Extract the [X, Y] coordinate from the center of the cell holding the provided text.  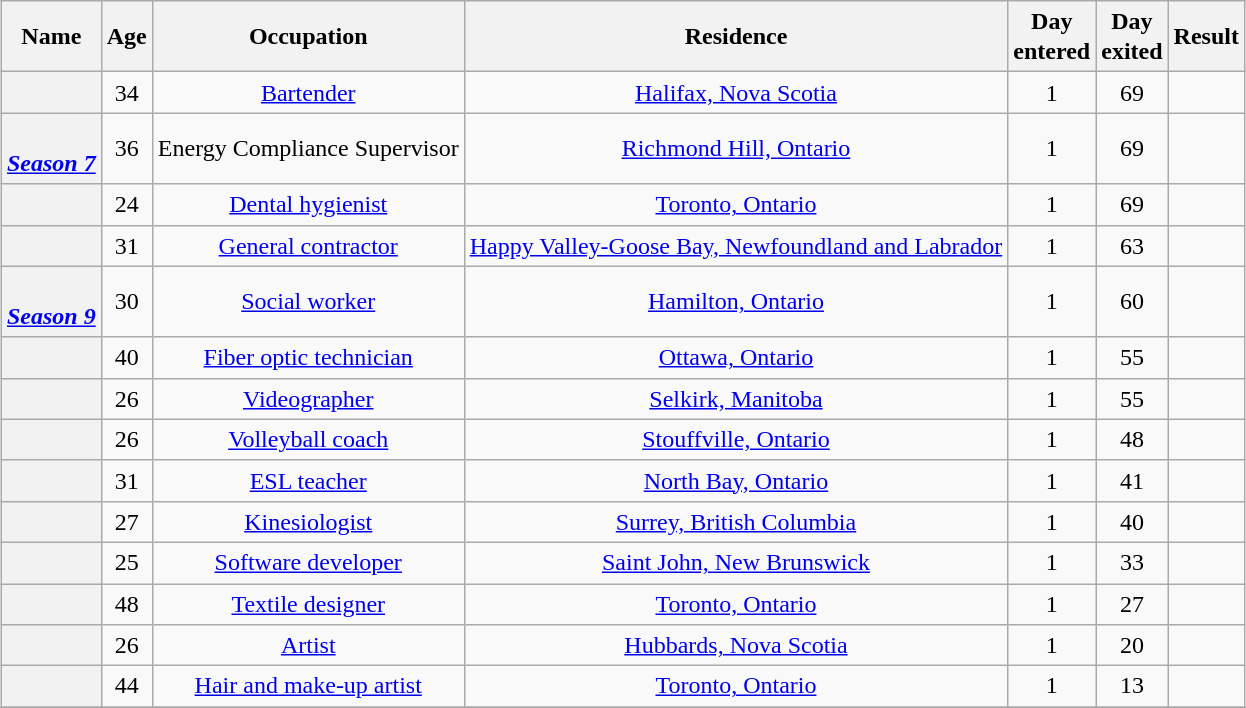
Hamilton, Ontario [736, 302]
30 [126, 302]
Residence [736, 36]
41 [1132, 480]
Software developer [308, 562]
24 [126, 204]
Halifax, Nova Scotia [736, 92]
Richmond Hill, Ontario [736, 148]
Hair and make-up artist [308, 686]
Selkirk, Manitoba [736, 398]
Occupation [308, 36]
20 [1132, 646]
33 [1132, 562]
Hubbards, Nova Scotia [736, 646]
44 [126, 686]
General contractor [308, 246]
34 [126, 92]
Name [51, 36]
13 [1132, 686]
36 [126, 148]
Volleyball coach [308, 440]
Ottawa, Ontario [736, 358]
Artist [308, 646]
Dental hygienist [308, 204]
60 [1132, 302]
Social worker [308, 302]
Dayexited [1132, 36]
Dayentered [1052, 36]
ESL teacher [308, 480]
Result [1206, 36]
Age [126, 36]
Season 9 [51, 302]
Happy Valley-Goose Bay, Newfoundland and Labrador [736, 246]
Energy Compliance Supervisor [308, 148]
Kinesiologist [308, 522]
63 [1132, 246]
Bartender [308, 92]
25 [126, 562]
Videographer [308, 398]
Textile designer [308, 604]
Fiber optic technician [308, 358]
Surrey, British Columbia [736, 522]
Season 7 [51, 148]
North Bay, Ontario [736, 480]
Stouffville, Ontario [736, 440]
Saint John, New Brunswick [736, 562]
